Capture the cell that displays the provided text and extract its [x, y] central coordinate. 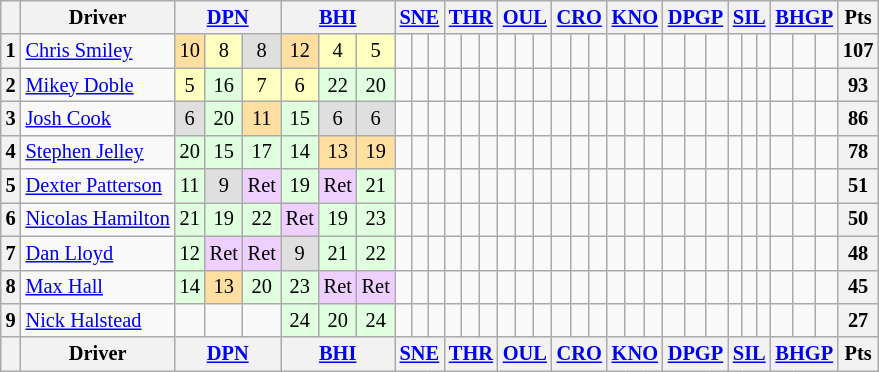
Josh Cook [98, 118]
3 [11, 118]
Dan Lloyd [98, 253]
Nick Halstead [98, 320]
48 [858, 253]
107 [858, 51]
Max Hall [98, 287]
78 [858, 152]
50 [858, 219]
27 [858, 320]
93 [858, 85]
17 [262, 152]
45 [858, 287]
Nicolas Hamilton [98, 219]
86 [858, 118]
Stephen Jelley [98, 152]
51 [858, 186]
Dexter Patterson [98, 186]
2 [11, 85]
Chris Smiley [98, 51]
10 [190, 51]
Mikey Doble [98, 85]
16 [224, 85]
1 [11, 51]
